Output the (x, y) coordinate of the center of the cell containing the given text.  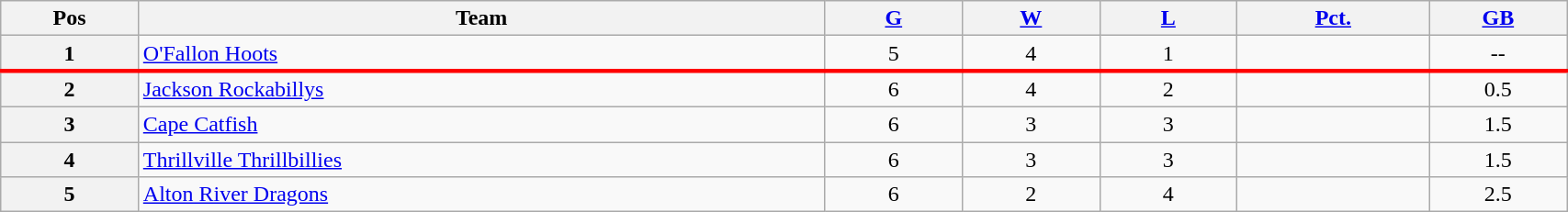
O'Fallon Hoots (481, 53)
Alton River Dragons (481, 195)
Pct. (1334, 18)
2.5 (1498, 195)
W (1032, 18)
Team (481, 18)
Pos (70, 18)
Jackson Rockabillys (481, 89)
Cape Catfish (481, 124)
GB (1498, 18)
-- (1498, 53)
G (894, 18)
0.5 (1498, 89)
L (1168, 18)
Thrillville Thrillbillies (481, 159)
